Scan for the cell matching the given text and deliver its [x, y] coordinate at center. 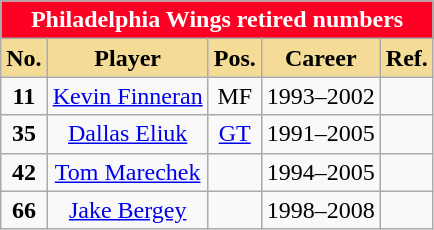
1998–2008 [320, 210]
Player [128, 58]
Dallas Eliuk [128, 134]
Career [320, 58]
Ref. [406, 58]
MF [234, 96]
66 [24, 210]
42 [24, 172]
1991–2005 [320, 134]
1994–2005 [320, 172]
Pos. [234, 58]
Kevin Finneran [128, 96]
Tom Marechek [128, 172]
1993–2002 [320, 96]
35 [24, 134]
GT [234, 134]
11 [24, 96]
Jake Bergey [128, 210]
No. [24, 58]
Philadelphia Wings retired numbers [218, 20]
